Scan for the cell matching the given text and deliver its (X, Y) coordinate at center. 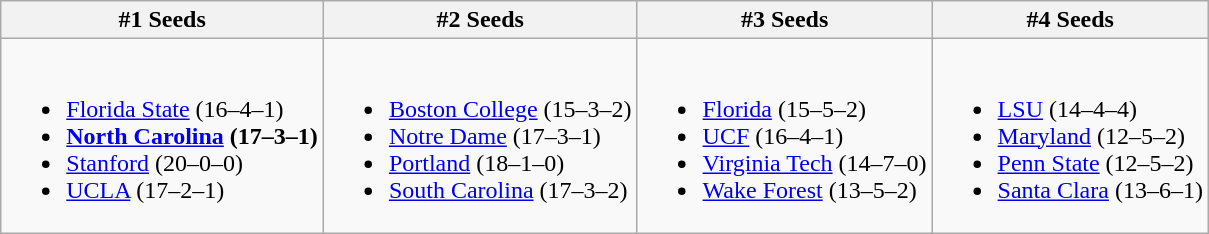
Florida (15–5–2)UCF (16–4–1)Virginia Tech (14–7–0)Wake Forest (13–5–2) (784, 136)
Boston College (15–3–2)Notre Dame (17–3–1)Portland (18–1–0)South Carolina (17–3–2) (480, 136)
#3 Seeds (784, 20)
#2 Seeds (480, 20)
#1 Seeds (162, 20)
#4 Seeds (1070, 20)
Florida State (16–4–1)North Carolina (17–3–1)Stanford (20–0–0)UCLA (17–2–1) (162, 136)
LSU (14–4–4)Maryland (12–5–2)Penn State (12–5–2)Santa Clara (13–6–1) (1070, 136)
